For the text-containing cell, return its midpoint in [x, y] coordinate format. 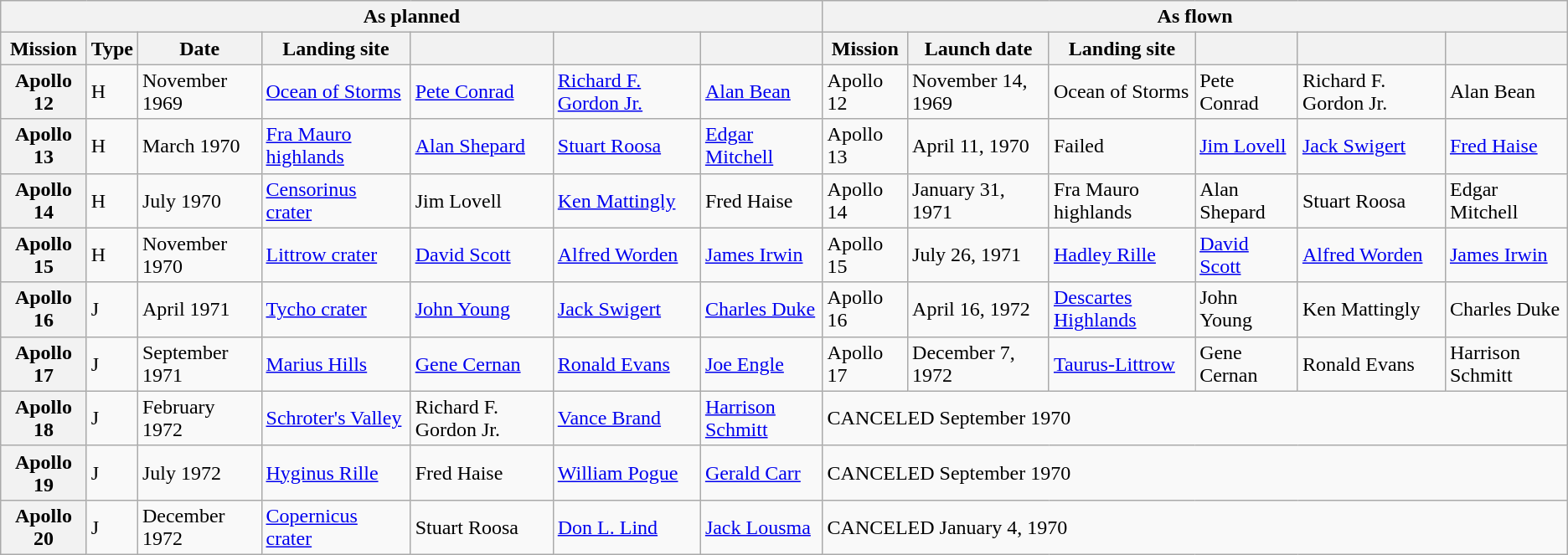
Taurus-Littrow [1122, 363]
April 1971 [199, 310]
November 1970 [199, 254]
Littrow crater [336, 254]
Vance Brand [627, 419]
Gerald Carr [761, 472]
Joe Engle [761, 363]
Censorinus crater [336, 201]
February 1972 [199, 419]
Descartes Highlands [1122, 310]
Date [199, 49]
January 31, 1971 [978, 201]
Hyginus Rille [336, 472]
Jack Lousma [761, 527]
Type [112, 49]
November 14, 1969 [978, 92]
Tycho crater [336, 310]
Copernicus crater [336, 527]
March 1970 [199, 146]
Failed [1122, 146]
Marius Hills [336, 363]
November 1969 [199, 92]
As flown [1194, 17]
July 1972 [199, 472]
July 26, 1971 [978, 254]
April 16, 1972 [978, 310]
As planned [412, 17]
December 7, 1972 [978, 363]
CANCELED January 4, 1970 [1194, 527]
Apollo 19 [44, 472]
Apollo 18 [44, 419]
December 1972 [199, 527]
April 11, 1970 [978, 146]
July 1970 [199, 201]
Schroter's Valley [336, 419]
Launch date [978, 49]
September 1971 [199, 363]
William Pogue [627, 472]
Apollo 20 [44, 527]
Hadley Rille [1122, 254]
Don L. Lind [627, 527]
